Locate the cell with the specified text and output its [x, y] center coordinate. 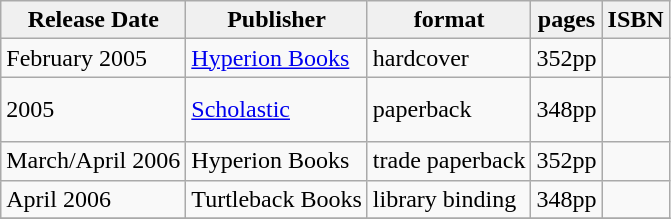
April 2006 [94, 199]
Release Date [94, 20]
2005 [94, 110]
paperback [449, 110]
trade paperback [449, 161]
format [449, 20]
Turtleback Books [277, 199]
Scholastic [277, 110]
hardcover [449, 58]
pages [566, 20]
Publisher [277, 20]
library binding [449, 199]
March/April 2006 [94, 161]
February 2005 [94, 58]
ISBN [636, 20]
